Locate the cell with the specified text and output its [X, Y] center coordinate. 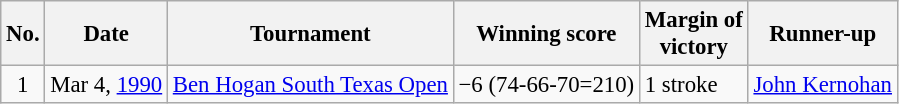
Winning score [546, 34]
No. [23, 34]
1 stroke [694, 85]
John Kernohan [822, 85]
Margin ofvictory [694, 34]
Date [106, 34]
Mar 4, 1990 [106, 85]
1 [23, 85]
Runner-up [822, 34]
Tournament [310, 34]
−6 (74-66-70=210) [546, 85]
Ben Hogan South Texas Open [310, 85]
